Extract the [X, Y] coordinate from the center of the cell holding the provided text.  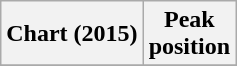
Peakposition [189, 34]
Chart (2015) [72, 34]
